Locate the cell with the specified text and output its (x, y) center coordinate. 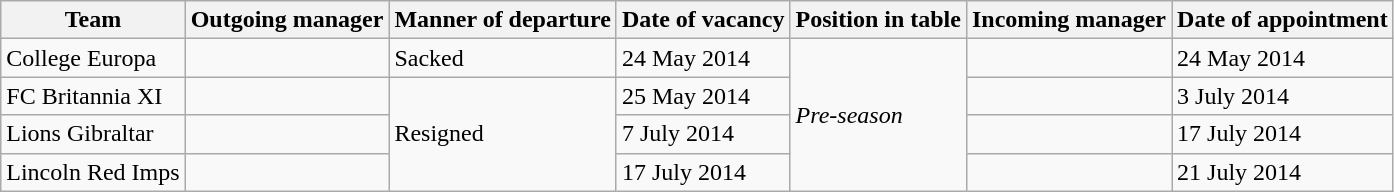
Pre-season (878, 115)
Sacked (502, 58)
Outgoing manager (287, 20)
Resigned (502, 134)
3 July 2014 (1283, 96)
Lions Gibraltar (93, 134)
Lincoln Red Imps (93, 172)
College Europa (93, 58)
7 July 2014 (703, 134)
Date of appointment (1283, 20)
Incoming manager (1068, 20)
Manner of departure (502, 20)
Team (93, 20)
21 July 2014 (1283, 172)
FC Britannia XI (93, 96)
Date of vacancy (703, 20)
25 May 2014 (703, 96)
Position in table (878, 20)
